Scan for the cell matching the given text and deliver its (X, Y) coordinate at center. 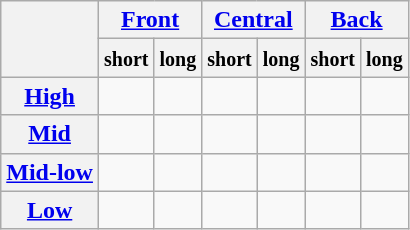
High (50, 96)
Mid (50, 134)
Front (150, 20)
Central (254, 20)
Mid-low (50, 172)
Back (356, 20)
Low (50, 210)
